Search for the cell housing the specified text and yield its [X, Y] center coordinate. 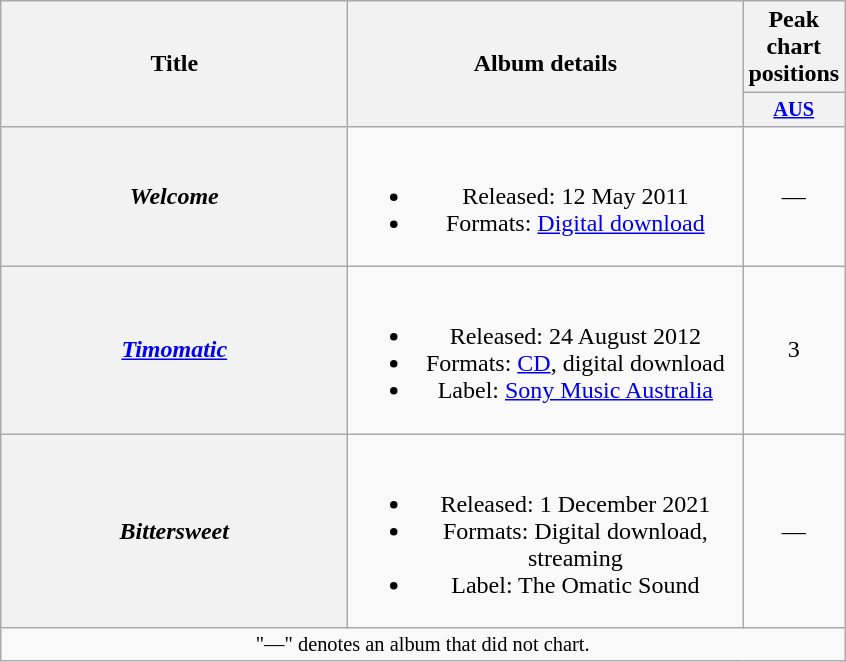
3 [794, 350]
AUS [794, 110]
Title [174, 64]
Welcome [174, 196]
Released: 1 December 2021Formats: Digital download, streamingLabel: The Omatic Sound [546, 531]
Bittersweet [174, 531]
Released: 12 May 2011Formats: Digital download [546, 196]
Timomatic [174, 350]
Peak chart positions [794, 47]
Album details [546, 64]
Released: 24 August 2012Formats: CD, digital downloadLabel: Sony Music Australia [546, 350]
"—" denotes an album that did not chart. [423, 645]
